Return (X, Y) of the center of cell containing provided text 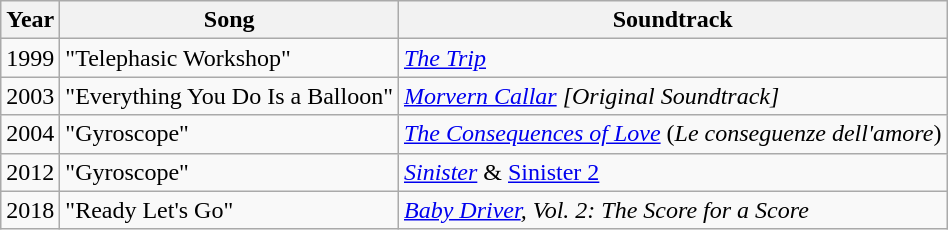
Soundtrack (672, 20)
"Everything You Do Is a Balloon" (230, 96)
"Telephasic Workshop" (230, 58)
Morvern Callar [Original Soundtrack] (672, 96)
2004 (30, 134)
1999 (30, 58)
Song (230, 20)
The Consequences of Love (Le conseguenze dell'amore) (672, 134)
"Ready Let's Go" (230, 210)
2012 (30, 172)
Sinister & Sinister 2 (672, 172)
2003 (30, 96)
The Trip (672, 58)
Baby Driver, Vol. 2: The Score for a Score (672, 210)
2018 (30, 210)
Year (30, 20)
